Output the [X, Y] coordinate of the center of the cell containing the given text.  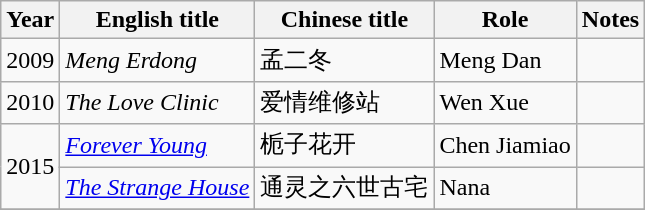
Role [505, 20]
通灵之六世古宅 [344, 188]
孟二冬 [344, 60]
Year [30, 20]
Chinese title [344, 20]
Wen Xue [505, 102]
Meng Erdong [158, 60]
爱情维修站 [344, 102]
The Strange House [158, 188]
Chen Jiamiao [505, 146]
Nana [505, 188]
2010 [30, 102]
Notes [610, 20]
栀子花开 [344, 146]
2009 [30, 60]
Forever Young [158, 146]
The Love Clinic [158, 102]
Meng Dan [505, 60]
2015 [30, 166]
English title [158, 20]
